From the cell containing the given text, extract its center point as [x, y] coordinate. 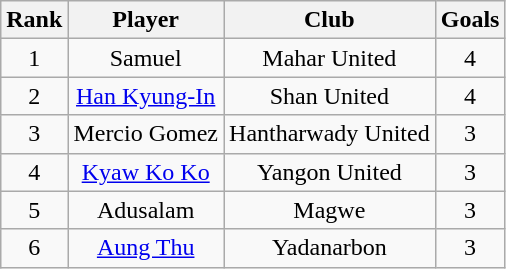
Goals [470, 20]
Samuel [146, 58]
Shan United [330, 96]
Mahar United [330, 58]
2 [34, 96]
Adusalam [146, 210]
Han Kyung-In [146, 96]
Club [330, 20]
Yadanarbon [330, 248]
Hantharwady United [330, 134]
Yangon United [330, 172]
1 [34, 58]
Rank [34, 20]
Aung Thu [146, 248]
6 [34, 248]
Player [146, 20]
5 [34, 210]
Kyaw Ko Ko [146, 172]
Mercio Gomez [146, 134]
Magwe [330, 210]
